Scan for the cell matching the given text and deliver its (x, y) coordinate at center. 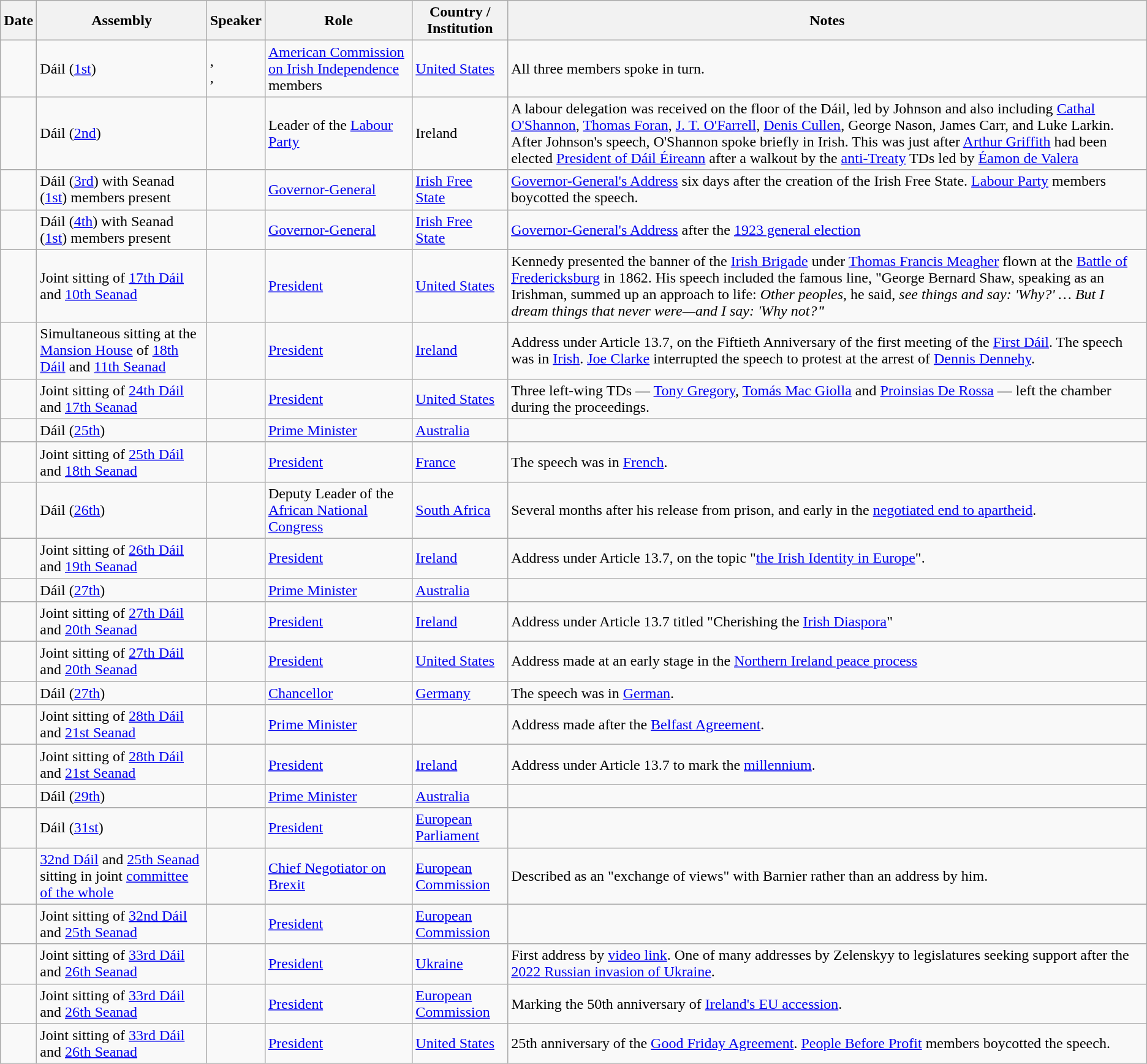
South Africa (460, 510)
Assembly (122, 21)
Governor-General's Address after the 1923 general election (827, 229)
32nd Dáil and 25th Seanad sitting in joint committee of the whole (122, 876)
First address by video link. One of many addresses by Zelenskyy to legislatures seeking support after the 2022 Russian invasion of Ukraine. (827, 963)
Dáil (1st) (122, 69)
Dáil (4th) with Seanad (1st) members present (122, 229)
Address under Article 13.7, on the topic "the Irish Identity in Europe". (827, 558)
Dáil (25th) (122, 430)
Dáil (2nd) (122, 134)
Joint sitting of 26th Dáil and 19th Seanad (122, 558)
Three left-wing TDs — Tony Gregory, Tomás Mac Giolla and Proinsias De Rossa — left the chamber during the proceedings. (827, 398)
Speaker (235, 21)
Notes (827, 21)
Several months after his release from prison, and early in the negotiated end to apartheid. (827, 510)
Address made after the Belfast Agreement. (827, 724)
Governor-General's Address six days after the creation of the Irish Free State. Labour Party members boycotted the speech. (827, 190)
Dáil (29th) (122, 796)
France (460, 462)
Deputy Leader of the African National Congress (338, 510)
Marking the 50th anniversary of Ireland's EU accession. (827, 1004)
Simultaneous sitting at the Mansion House of 18th Dáil and 11th Seanad (122, 351)
Chancellor (338, 693)
,, (235, 69)
The speech was in German. (827, 693)
The speech was in French. (827, 462)
Ukraine (460, 963)
All three members spoke in turn. (827, 69)
Joint sitting of 17th Dáil and 10th Seanad (122, 286)
Address under Article 13.7 titled "Cherishing the Irish Diaspora" (827, 621)
Germany (460, 693)
Dáil (26th) (122, 510)
25th anniversary of the Good Friday Agreement. People Before Profit members boycotted the speech. (827, 1043)
Country /Institution (460, 21)
Joint sitting of 24th Dáil and 17th Seanad (122, 398)
Joint sitting of 25th Dáil and 18th Seanad (122, 462)
Date (18, 21)
Joint sitting of 32nd Dáil and 25th Seanad (122, 924)
American Commission on Irish Independence members (338, 69)
Leader of the Labour Party (338, 134)
European Parliament (460, 827)
Dáil (31st) (122, 827)
Address made at an early stage in the Northern Ireland peace process (827, 662)
Chief Negotiator on Brexit (338, 876)
Role (338, 21)
Described as an "exchange of views" with Barnier rather than an address by him. (827, 876)
Dáil (3rd) with Seanad (1st) members present (122, 190)
Address under Article 13.7 to mark the millennium. (827, 765)
